From the cell containing the given text, extract its center point as [x, y] coordinate. 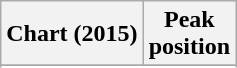
Chart (2015) [72, 34]
Peakposition [189, 34]
